Identify which cell holds the provided text, then report its (x, y) central coordinate. 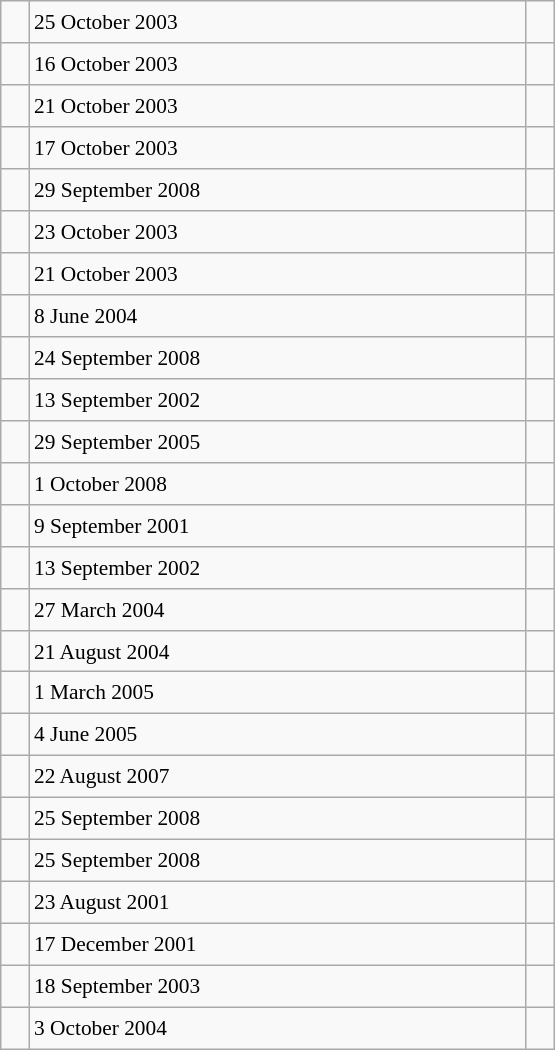
23 October 2003 (278, 232)
1 March 2005 (278, 693)
22 August 2007 (278, 777)
4 June 2005 (278, 735)
9 September 2001 (278, 525)
8 June 2004 (278, 316)
16 October 2003 (278, 64)
27 March 2004 (278, 609)
17 December 2001 (278, 945)
24 September 2008 (278, 358)
29 September 2005 (278, 441)
29 September 2008 (278, 190)
17 October 2003 (278, 148)
1 October 2008 (278, 483)
18 September 2003 (278, 986)
23 August 2001 (278, 903)
3 October 2004 (278, 1028)
25 October 2003 (278, 22)
21 August 2004 (278, 651)
